Find where the given text appears and provide that cell's center as [X, Y] coordinate. 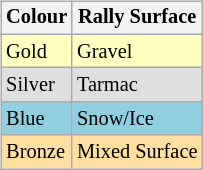
Gravel [137, 51]
Gold [36, 51]
Colour [36, 18]
Bronze [36, 152]
Rally Surface [137, 18]
Blue [36, 119]
Silver [36, 85]
Mixed Surface [137, 152]
Snow/Ice [137, 119]
Tarmac [137, 85]
